Output the [X, Y] coordinate of the center of the cell containing the given text.  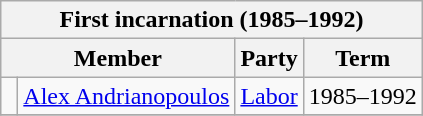
Labor [269, 96]
Party [269, 58]
Member [118, 58]
First incarnation (1985–1992) [212, 20]
1985–1992 [362, 96]
Term [362, 58]
Alex Andrianopoulos [126, 96]
